Return (x, y) of the center of cell containing provided text 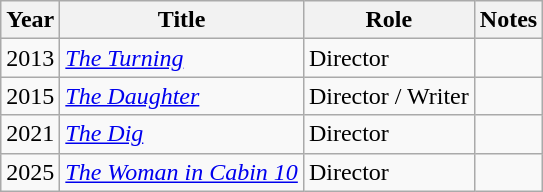
Director / Writer (388, 96)
Year (30, 20)
The Daughter (182, 96)
The Woman in Cabin 10 (182, 172)
2015 (30, 96)
The Dig (182, 134)
2013 (30, 58)
Role (388, 20)
2021 (30, 134)
The Turning (182, 58)
Title (182, 20)
Notes (508, 20)
2025 (30, 172)
